Pinpoint the cell where the given text exists, returning its [x, y] midpoint coordinate. 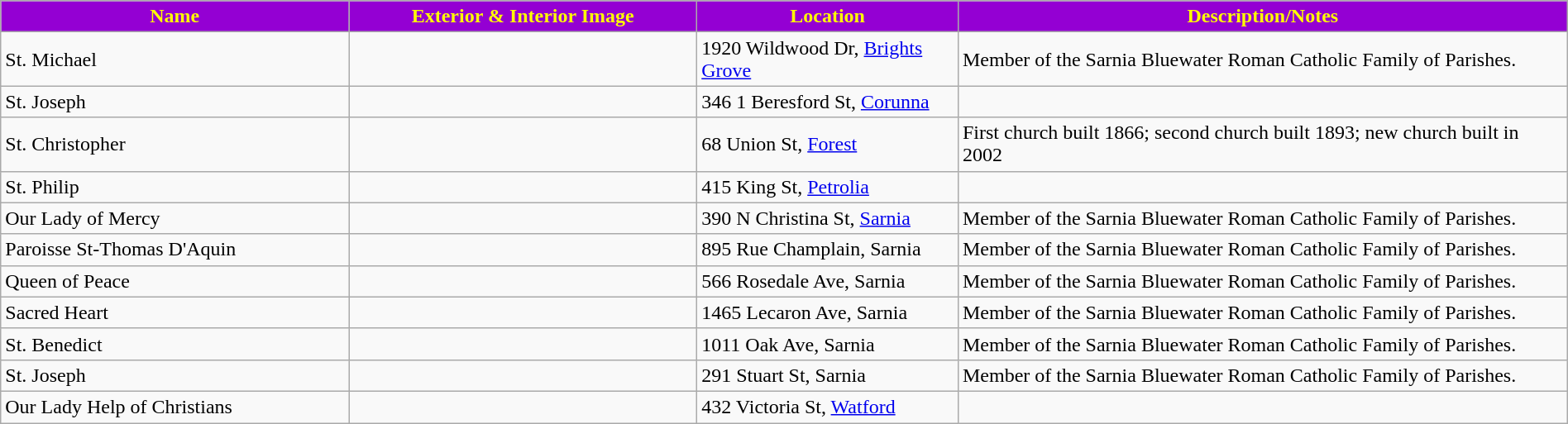
First church built 1866; second church built 1893; new church built in 2002 [1262, 144]
1465 Lecaron Ave, Sarnia [828, 312]
Location [828, 17]
Description/Notes [1262, 17]
1920 Wildwood Dr, Brights Grove [828, 60]
Exterior & Interior Image [523, 17]
Sacred Heart [175, 312]
Name [175, 17]
566 Rosedale Ave, Sarnia [828, 281]
St. Christopher [175, 144]
346 1 Beresford St, Corunna [828, 102]
Paroisse St-Thomas D'Aquin [175, 250]
415 King St, Petrolia [828, 187]
1011 Oak Ave, Sarnia [828, 344]
68 Union St, Forest [828, 144]
Our Lady Help of Christians [175, 407]
St. Michael [175, 60]
St. Benedict [175, 344]
390 N Christina St, Sarnia [828, 218]
Our Lady of Mercy [175, 218]
432 Victoria St, Watford [828, 407]
St. Philip [175, 187]
895 Rue Champlain, Sarnia [828, 250]
291 Stuart St, Sarnia [828, 375]
Queen of Peace [175, 281]
